Search for the cell housing the specified text and yield its (X, Y) center coordinate. 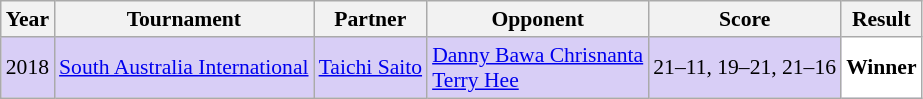
Opponent (538, 19)
Winner (882, 68)
Year (28, 19)
Danny Bawa Chrisnanta Terry Hee (538, 68)
21–11, 19–21, 21–16 (744, 68)
Result (882, 19)
Partner (371, 19)
Taichi Saito (371, 68)
Tournament (184, 19)
2018 (28, 68)
South Australia International (184, 68)
Score (744, 19)
